Identify which cell holds the provided text, then report its [X, Y] central coordinate. 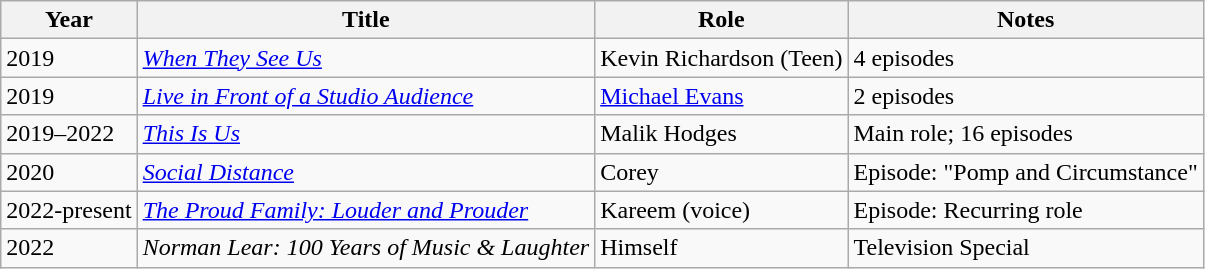
This Is Us [366, 134]
Corey [722, 172]
Social Distance [366, 172]
4 episodes [1026, 58]
2 episodes [1026, 96]
Himself [722, 248]
Malik Hodges [722, 134]
Notes [1026, 20]
Episode: Recurring role [1026, 210]
Norman Lear: 100 Years of Music & Laughter [366, 248]
Episode: "Pomp and Circumstance" [1026, 172]
2022-present [69, 210]
Main role; 16 episodes [1026, 134]
The Proud Family: Louder and Prouder [366, 210]
Kareem (voice) [722, 210]
Kevin Richardson (Teen) [722, 58]
Television Special [1026, 248]
2022 [69, 248]
Title [366, 20]
Year [69, 20]
When They See Us [366, 58]
2019–2022 [69, 134]
Live in Front of a Studio Audience [366, 96]
Role [722, 20]
2020 [69, 172]
Michael Evans [722, 96]
